Return [X, Y] of the center of cell containing provided text 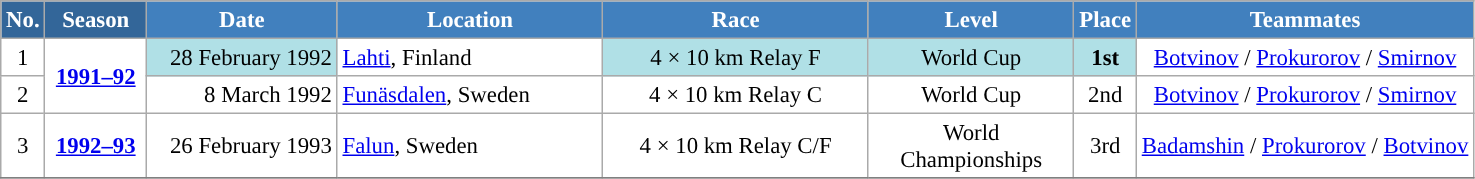
Race [736, 20]
28 February 1992 [242, 58]
Date [242, 20]
4 × 10 km Relay F [736, 58]
4 × 10 km Relay C [736, 95]
1 [23, 58]
Lahti, Finland [470, 58]
Falun, Sweden [470, 146]
Season [96, 20]
1991–92 [96, 76]
Badamshin / Prokurorov / Botvinov [1304, 146]
Place [1105, 20]
1st [1105, 58]
3rd [1105, 146]
No. [23, 20]
Teammates [1304, 20]
World Championships [971, 146]
Funäsdalen, Sweden [470, 95]
3 [23, 146]
26 February 1993 [242, 146]
2 [23, 95]
Level [971, 20]
1992–93 [96, 146]
8 March 1992 [242, 95]
Location [470, 20]
2nd [1105, 95]
4 × 10 km Relay C/F [736, 146]
